From the cell containing the given text, extract its center point as [X, Y] coordinate. 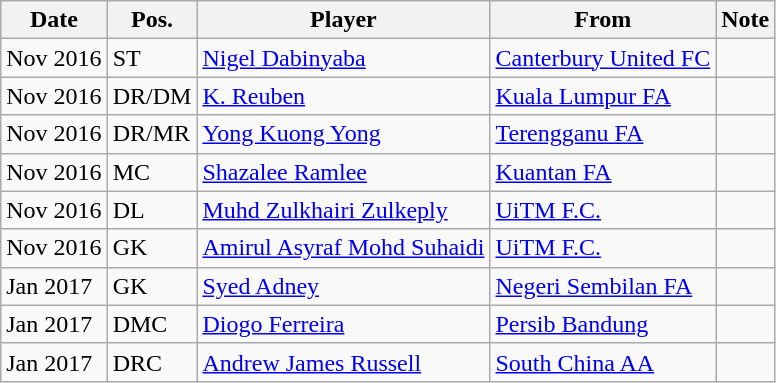
Nigel Dabinyaba [344, 58]
DR/DM [152, 96]
Muhd Zulkhairi Zulkeply [344, 210]
DL [152, 210]
Date [54, 20]
DMC [152, 324]
From [603, 20]
Kuantan FA [603, 172]
DR/MR [152, 134]
Kuala Lumpur FA [603, 96]
Canterbury United FC [603, 58]
MC [152, 172]
ST [152, 58]
K. Reuben [344, 96]
Pos. [152, 20]
Note [746, 20]
Terengganu FA [603, 134]
South China AA [603, 362]
Persib Bandung [603, 324]
Andrew James Russell [344, 362]
Yong Kuong Yong [344, 134]
DRC [152, 362]
Shazalee Ramlee [344, 172]
Syed Adney [344, 286]
Negeri Sembilan FA [603, 286]
Player [344, 20]
Amirul Asyraf Mohd Suhaidi [344, 248]
Diogo Ferreira [344, 324]
